Find where the given text appears and provide that cell's center as (x, y) coordinate. 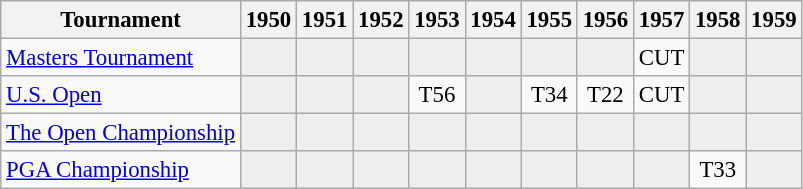
1956 (605, 20)
1957 (661, 20)
The Open Championship (121, 133)
1950 (268, 20)
T33 (718, 170)
1954 (493, 20)
1951 (325, 20)
Tournament (121, 20)
Masters Tournament (121, 58)
1959 (774, 20)
T56 (437, 95)
T34 (549, 95)
U.S. Open (121, 95)
1958 (718, 20)
1952 (381, 20)
PGA Championship (121, 170)
1955 (549, 20)
1953 (437, 20)
T22 (605, 95)
